Find where the given text appears and provide that cell's center as (X, Y) coordinate. 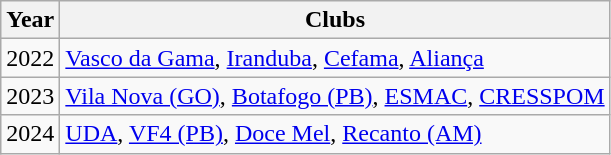
Clubs (335, 20)
UDA, VF4 (PB), Doce Mel, Recanto (AM) (335, 134)
Vasco da Gama, Iranduba, Cefama, Aliança (335, 58)
2023 (30, 96)
2022 (30, 58)
Year (30, 20)
2024 (30, 134)
Vila Nova (GO), Botafogo (PB), ESMAC, CRESSPOM (335, 96)
